Return (x, y) of the center of cell containing provided text 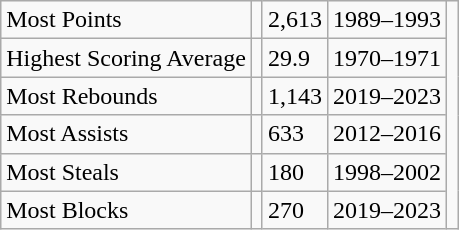
180 (294, 172)
2012–2016 (386, 134)
633 (294, 134)
Most Assists (126, 134)
2,613 (294, 20)
1989–1993 (386, 20)
Most Points (126, 20)
1,143 (294, 96)
Most Steals (126, 172)
270 (294, 210)
1998–2002 (386, 172)
Most Blocks (126, 210)
29.9 (294, 58)
Most Rebounds (126, 96)
1970–1971 (386, 58)
Highest Scoring Average (126, 58)
